Provide the (X, Y) coordinate of the cell's center where the given text is located.  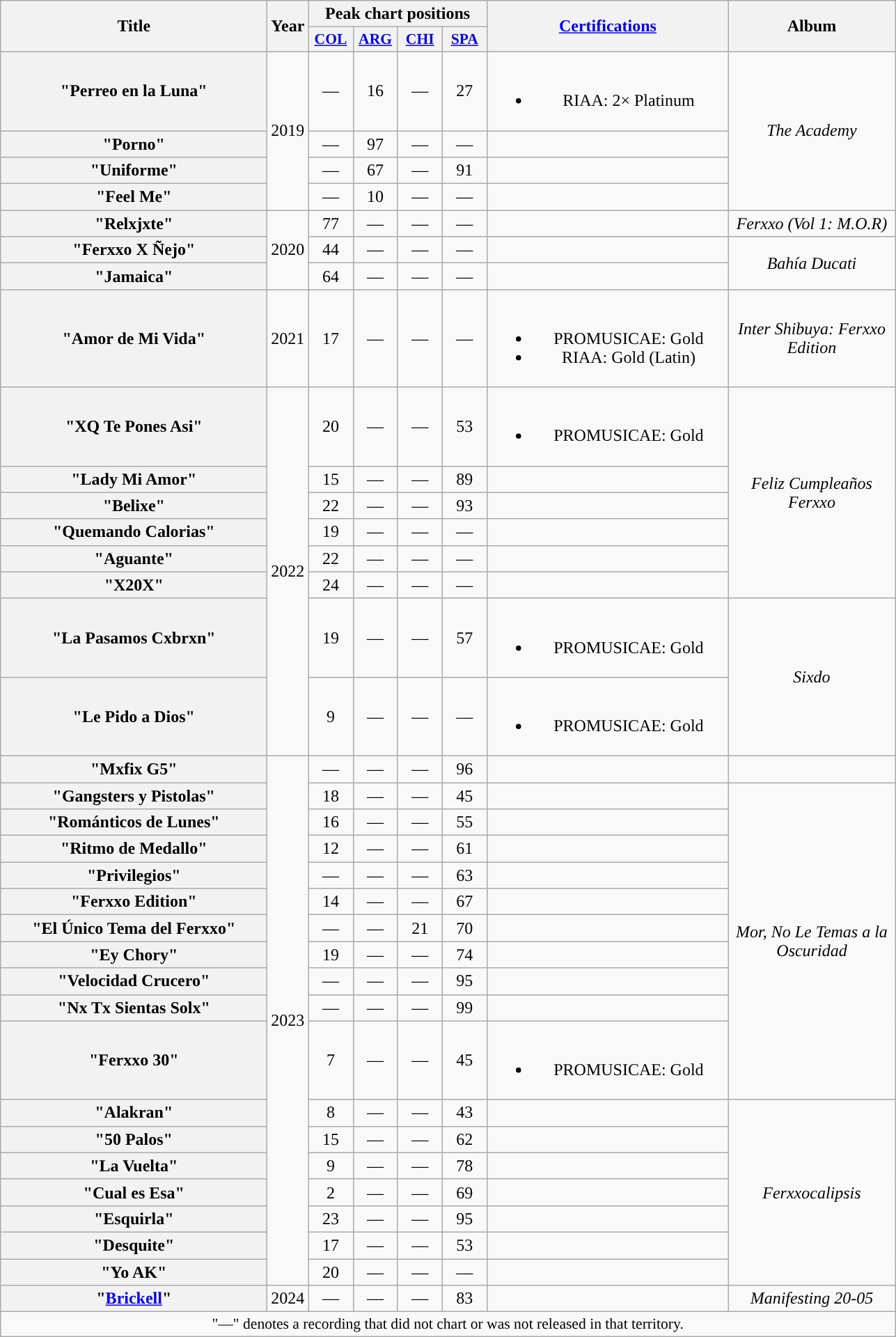
"Gangsters y Pistolas" (134, 796)
"Desquite" (134, 1245)
2021 (288, 338)
55 (464, 822)
12 (331, 849)
18 (331, 796)
"Velocidad Crucero" (134, 981)
89 (464, 479)
2020 (288, 250)
43 (464, 1113)
PROMUSICAE: GoldRIAA: Gold (Latin) (607, 338)
"Porno" (134, 144)
"Nx Tx Sientas Solx" (134, 1008)
"Ferxxo X Ñejo" (134, 250)
Inter Shibuya: Ferxxo Edition (812, 338)
24 (331, 585)
"Ferxxo 30" (134, 1060)
91 (464, 171)
Album (812, 26)
"La Pasamos Cxbrxn" (134, 638)
10 (375, 197)
99 (464, 1008)
"Ferxxo Edition" (134, 902)
"Cual es Esa" (134, 1192)
2022 (288, 572)
61 (464, 849)
"La Vuelta" (134, 1166)
The Academy (812, 131)
"Brickell" (134, 1299)
Year (288, 26)
"Uniforme" (134, 171)
Ferxxocalipsis (812, 1192)
78 (464, 1166)
Manifesting 20-05 (812, 1299)
57 (464, 638)
74 (464, 955)
62 (464, 1139)
2024 (288, 1299)
"XQ Te Pones Asi" (134, 426)
"Le Pido a Dios" (134, 716)
"50 Palos" (134, 1139)
"Yo AK" (134, 1272)
"Perreo en la Luna" (134, 91)
8 (331, 1113)
Bahía Ducati (812, 263)
Sixdo (812, 677)
21 (420, 928)
93 (464, 506)
2023 (288, 1020)
"Esquirla" (134, 1219)
44 (331, 250)
69 (464, 1192)
2019 (288, 131)
Title (134, 26)
"Alakran" (134, 1113)
97 (375, 144)
70 (464, 928)
23 (331, 1219)
"Feel Me" (134, 197)
7 (331, 1060)
83 (464, 1299)
Ferxxo (Vol 1: M.O.R) (812, 224)
77 (331, 224)
"Jamaica" (134, 276)
SPA (464, 40)
"Románticos de Lunes" (134, 822)
CHI (420, 40)
2 (331, 1192)
COL (331, 40)
"Ritmo de Medallo" (134, 849)
Certifications (607, 26)
Mor, No Le Temas a la Oscuridad (812, 941)
RIAA: 2× Platinum (607, 91)
"Ey Chory" (134, 955)
14 (331, 902)
"X20X" (134, 585)
64 (331, 276)
"Amor de Mi Vida" (134, 338)
Peak chart positions (398, 14)
"Quemando Calorias" (134, 532)
"Aguante" (134, 558)
"Lady Mi Amor" (134, 479)
63 (464, 875)
96 (464, 769)
Feliz Cumpleaños Ferxxo (812, 493)
27 (464, 91)
ARG (375, 40)
"—" denotes a recording that did not chart or was not released in that territory. (448, 1324)
"Belixe" (134, 506)
"El Único Tema del Ferxxo" (134, 928)
"Relxjxte" (134, 224)
"Privilegios" (134, 875)
"Mxfix G5" (134, 769)
